Return the (x, y) coordinate for the center point of the cell that contains the specified text.  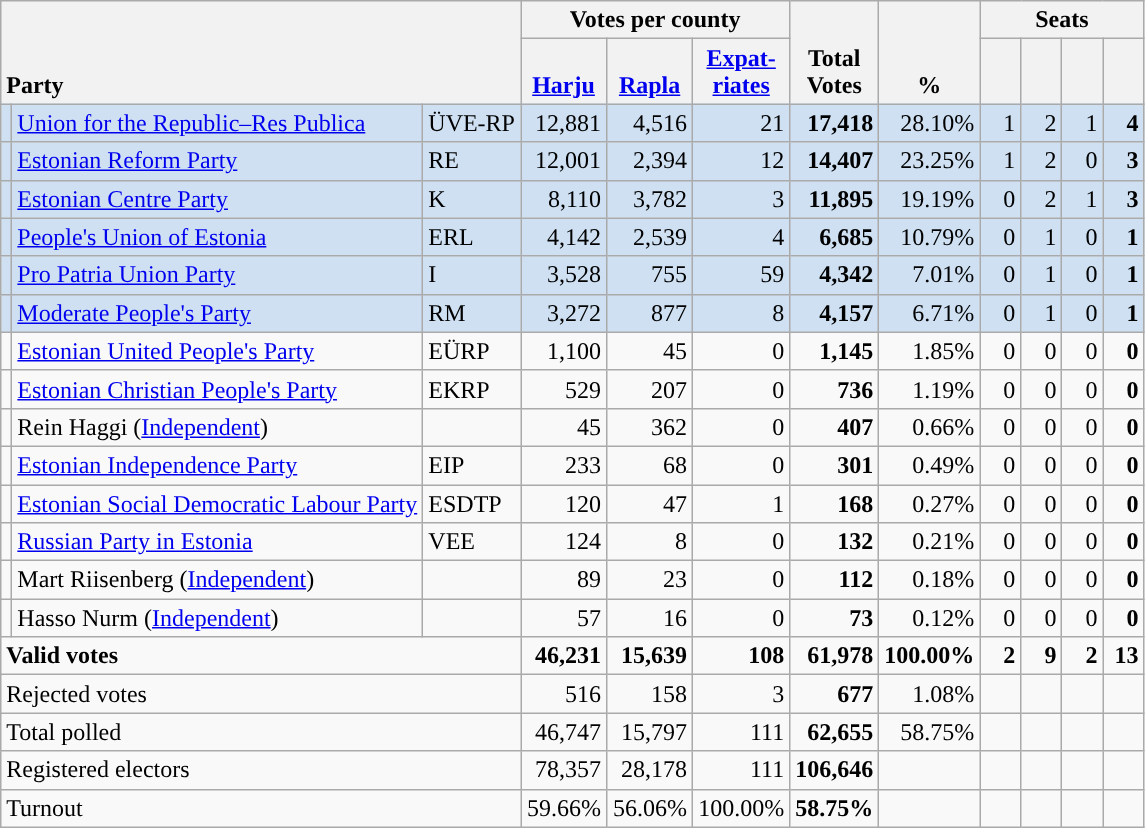
Pro Patria Union Party (218, 275)
120 (563, 503)
ÜVE-RP (472, 123)
112 (834, 580)
Estonian Reform Party (218, 161)
4,157 (834, 313)
108 (742, 656)
K (472, 199)
Expat- riates (742, 72)
158 (650, 694)
% (930, 52)
106,646 (834, 770)
Total Votes (834, 52)
168 (834, 503)
Mart Riisenberg (Independent) (218, 580)
Estonian Independence Party (218, 465)
13 (1124, 656)
10.79% (930, 237)
3,782 (650, 199)
Estonian United People's Party (218, 351)
56.06% (650, 808)
2,539 (650, 237)
407 (834, 427)
0.18% (930, 580)
Russian Party in Estonia (218, 542)
Rejected votes (261, 694)
Hasso Nurm (Independent) (218, 618)
301 (834, 465)
68 (650, 465)
Estonian Christian People's Party (218, 389)
3,528 (563, 275)
11,895 (834, 199)
3,272 (563, 313)
0.66% (930, 427)
7.01% (930, 275)
21 (742, 123)
529 (563, 389)
0.27% (930, 503)
Harju (563, 72)
1,100 (563, 351)
Registered electors (261, 770)
15,797 (650, 732)
233 (563, 465)
0.21% (930, 542)
124 (563, 542)
4,516 (650, 123)
Turnout (261, 808)
516 (563, 694)
362 (650, 427)
EÜRP (472, 351)
0.12% (930, 618)
73 (834, 618)
Moderate People's Party (218, 313)
57 (563, 618)
15,639 (650, 656)
47 (650, 503)
1.85% (930, 351)
Party (261, 52)
62,655 (834, 732)
Seats (1062, 20)
0.49% (930, 465)
8,110 (563, 199)
People's Union of Estonia (218, 237)
Total polled (261, 732)
46,747 (563, 732)
23 (650, 580)
19.19% (930, 199)
207 (650, 389)
12 (742, 161)
89 (563, 580)
6.71% (930, 313)
59.66% (563, 808)
6,685 (834, 237)
23.25% (930, 161)
736 (834, 389)
132 (834, 542)
2,394 (650, 161)
RE (472, 161)
14,407 (834, 161)
28.10% (930, 123)
4,142 (563, 237)
78,357 (563, 770)
Votes per county (654, 20)
755 (650, 275)
28,178 (650, 770)
RM (472, 313)
16 (650, 618)
677 (834, 694)
ERL (472, 237)
EKRP (472, 389)
9 (1042, 656)
61,978 (834, 656)
59 (742, 275)
1.08% (930, 694)
4,342 (834, 275)
I (472, 275)
Union for the Republic–Res Publica (218, 123)
VEE (472, 542)
Estonian Centre Party (218, 199)
12,001 (563, 161)
1.19% (930, 389)
ESDTP (472, 503)
Estonian Social Democratic Labour Party (218, 503)
17,418 (834, 123)
Rein Haggi (Independent) (218, 427)
877 (650, 313)
46,231 (563, 656)
12,881 (563, 123)
1,145 (834, 351)
Valid votes (261, 656)
EIP (472, 465)
Rapla (650, 72)
